Locate the cell with the specified text and output its (x, y) center coordinate. 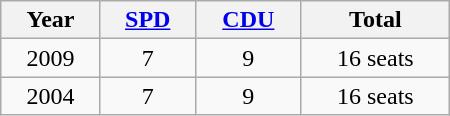
2009 (50, 58)
CDU (248, 20)
Total (375, 20)
SPD (148, 20)
2004 (50, 96)
Year (50, 20)
